For the text-containing cell, return its midpoint in (X, Y) coordinate format. 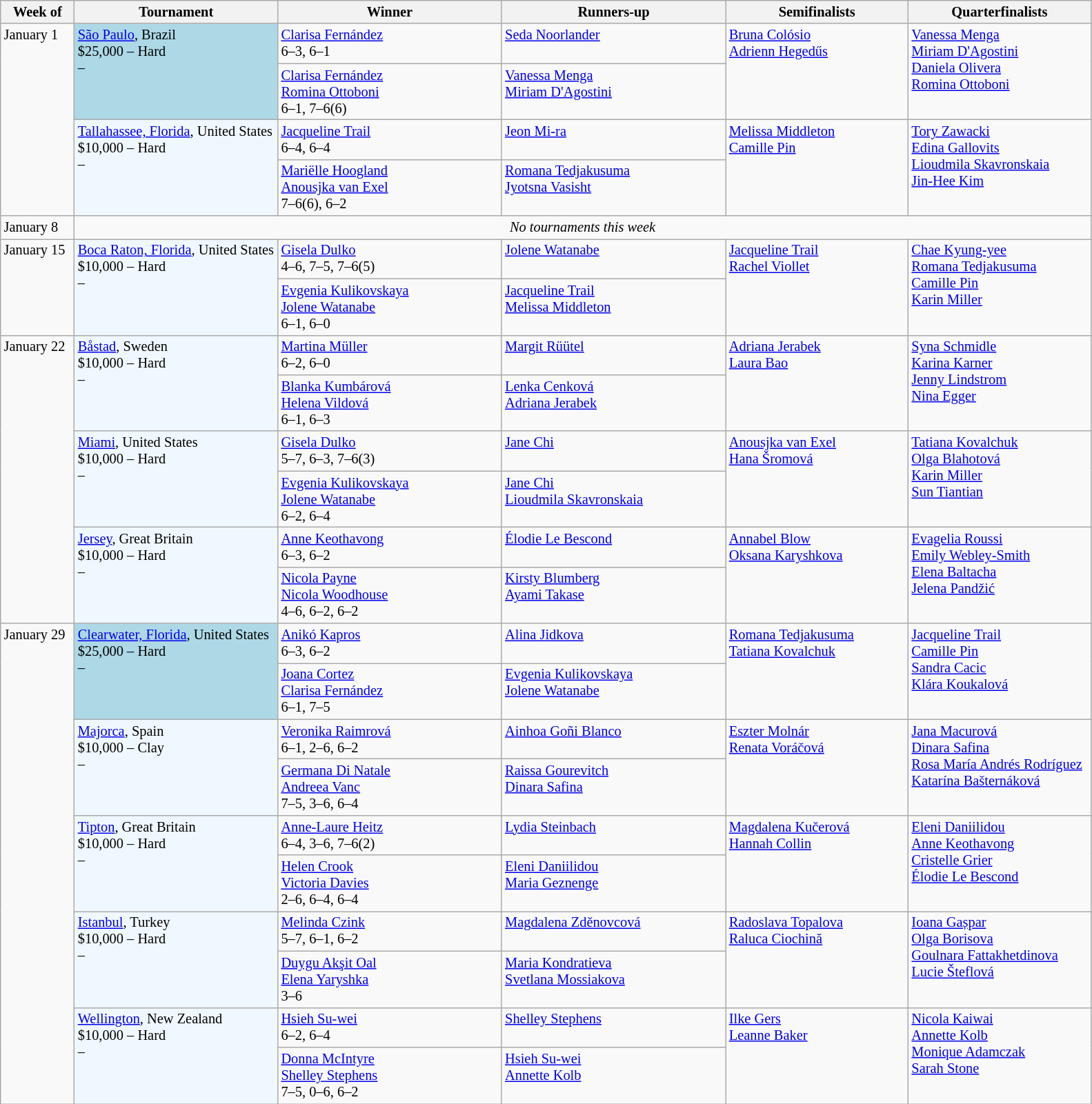
Ilke Gers Leanne Baker (817, 1055)
Ioana Gașpar Olga Borisova Goulnara Fattakhetdinova Lucie Šteflová (1000, 959)
Melissa Middleton Camille Pin (817, 167)
Wellington, New Zealand$10,000 – Hard – (177, 1055)
Donna McIntyre Shelley Stephens7–5, 0–6, 6–2 (390, 1075)
Anne-Laure Heitz6–4, 3–6, 7–6(2) (390, 835)
No tournaments this week (582, 228)
Anousjka van Exel Hana Šromová (817, 479)
Joana Cortez Clarisa Fernández6–1, 7–5 (390, 691)
Martina Müller6–2, 6–0 (390, 355)
Clearwater, Florida, United States$25,000 – Hard – (177, 672)
Jersey, Great Britain$10,000 – Hard – (177, 575)
Gisela Dulko4–6, 7–5, 7–6(5) (390, 259)
Jacqueline Trail6–4, 6–4 (390, 139)
Tallahassee, Florida, United States$10,000 – Hard – (177, 167)
Romana Tedjakusuma Tatiana Kovalchuk (817, 672)
Nicola Kaiwai Annette Kolb Monique Adamczak Sarah Stone (1000, 1055)
Jane Chi Lioudmila Skavronskaia (614, 499)
Eleni Daniilidou Anne Keothavong Cristelle Grier Élodie Le Bescond (1000, 863)
Duygu Akşit Oal Elena Yaryshka3–6 (390, 979)
Tory Zawacki Edina Gallovits Lioudmila Skavronskaia Jin-Hee Kim (1000, 167)
Jeon Mi-ra (614, 139)
Eleni Daniilidou Maria Geznenge (614, 883)
January 29 (37, 863)
Bruna Colósio Adrienn Hegedűs (817, 72)
Hsieh Su-wei Annette Kolb (614, 1075)
Raissa Gourevitch Dinara Safina (614, 787)
Vanessa Menga Miriam D'Agostini Daniela Olivera Romina Ottoboni (1000, 72)
Hsieh Su-wei6–2, 6–4 (390, 1027)
Maria Kondratieva Svetlana Mossiakova (614, 979)
Winner (390, 12)
Runners-up (614, 12)
Seda Noorlander (614, 43)
Tipton, Great Britain$10,000 – Hard – (177, 863)
Magdalena Kučerová Hannah Collin (817, 863)
Evgenia Kulikovskaya Jolene Watanabe6–1, 6–0 (390, 307)
Anne Keothavong6–3, 6–2 (390, 547)
Syna Schmidle Karina Karner Jenny Lindstrom Nina Egger (1000, 383)
Tournament (177, 12)
Alina Jidkova (614, 643)
Evgenia Kulikovskaya Jolene Watanabe (614, 691)
Jacqueline Trail Melissa Middleton (614, 307)
Romana Tedjakusuma Jyotsna Vasisht (614, 188)
Majorca, Spain$10,000 – Clay – (177, 767)
São Paulo, Brazil$25,000 – Hard – (177, 72)
January 8 (37, 228)
Germana Di Natale Andreea Vanc7–5, 3–6, 6–4 (390, 787)
Lydia Steinbach (614, 835)
Båstad, Sweden$10,000 – Hard – (177, 383)
Lenka Cenková Adriana Jerabek (614, 403)
Clarisa Fernández6–3, 6–1 (390, 43)
Jana Macurová Dinara Safina Rosa María Andrés Rodríguez Katarína Bašternáková (1000, 767)
Tatiana Kovalchuk Olga Blahotová Karin Miller Sun Tiantian (1000, 479)
Veronika Raimrová6–1, 2–6, 6–2 (390, 739)
Magdalena Zděnovcová (614, 931)
Ainhoa Goñi Blanco (614, 739)
Vanessa Menga Miriam D'Agostini (614, 92)
Élodie Le Bescond (614, 547)
Clarisa Fernández Romina Ottoboni6–1, 7–6(6) (390, 92)
Mariëlle Hoogland Anousjka van Exel7–6(6), 6–2 (390, 188)
Evgenia Kulikovskaya Jolene Watanabe6–2, 6–4 (390, 499)
Miami, United States$10,000 – Hard – (177, 479)
Eszter Molnár Renata Voráčová (817, 767)
Nicola Payne Nicola Woodhouse4–6, 6–2, 6–2 (390, 595)
Jane Chi (614, 451)
Blanka Kumbárová Helena Vildová6–1, 6–3 (390, 403)
Jacqueline Trail Camille Pin Sandra Cacic Klára Koukalová (1000, 672)
Melinda Czink5–7, 6–1, 6–2 (390, 931)
January 22 (37, 479)
Gisela Dulko5–7, 6–3, 7–6(3) (390, 451)
Istanbul, Turkey$10,000 – Hard – (177, 959)
Jolene Watanabe (614, 259)
January 15 (37, 287)
Evagelia Roussi Emily Webley-Smith Elena Baltacha Jelena Pandžić (1000, 575)
Semifinalists (817, 12)
Jacqueline Trail Rachel Viollet (817, 287)
Anikó Kapros6–3, 6–2 (390, 643)
January 1 (37, 120)
Helen Crook Victoria Davies2–6, 6–4, 6–4 (390, 883)
Radoslava Topalova Raluca Ciochină (817, 959)
Shelley Stephens (614, 1027)
Margit Rüütel (614, 355)
Kirsty Blumberg Ayami Takase (614, 595)
Quarterfinalists (1000, 12)
Week of (37, 12)
Chae Kyung-yee Romana Tedjakusuma Camille Pin Karin Miller (1000, 287)
Annabel Blow Oksana Karyshkova (817, 575)
Adriana Jerabek Laura Bao (817, 383)
Boca Raton, Florida, United States$10,000 – Hard – (177, 287)
